Return the [x, y] coordinate for the center point of the cell that contains the specified text.  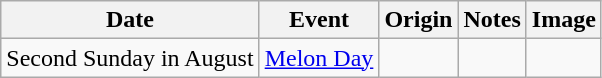
Notes [492, 20]
Date [130, 20]
Image [564, 20]
Melon Day [319, 58]
Second Sunday in August [130, 58]
Event [319, 20]
Origin [418, 20]
